Pinpoint the cell where the given text exists, returning its (x, y) midpoint coordinate. 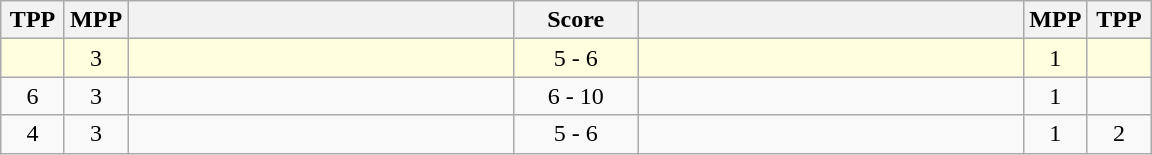
4 (33, 134)
2 (1119, 134)
6 (33, 96)
Score (576, 20)
6 - 10 (576, 96)
